Return the (X, Y) coordinate for the center point of the cell that contains the specified text.  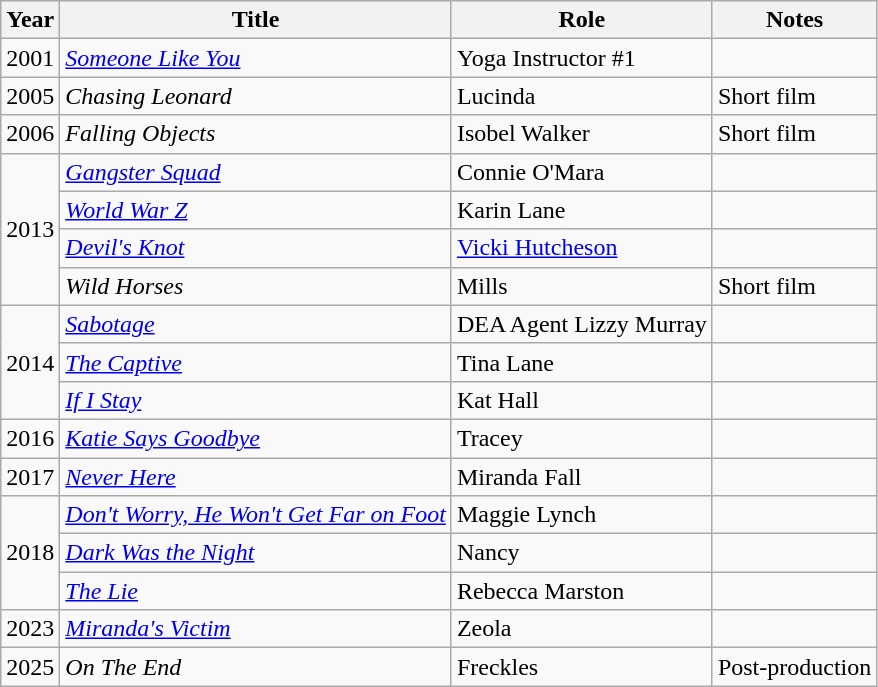
World War Z (256, 210)
Tracey (582, 438)
2025 (30, 667)
DEA Agent Lizzy Murray (582, 324)
Role (582, 20)
Vicki Hutcheson (582, 248)
2016 (30, 438)
Devil's Knot (256, 248)
Mills (582, 286)
If I Stay (256, 400)
Karin Lane (582, 210)
2023 (30, 629)
Chasing Leonard (256, 96)
Gangster Squad (256, 172)
Don't Worry, He Won't Get Far on Foot (256, 515)
Katie Says Goodbye (256, 438)
Year (30, 20)
Freckles (582, 667)
On The End (256, 667)
Miranda's Victim (256, 629)
Miranda Fall (582, 477)
Someone Like You (256, 58)
2001 (30, 58)
2017 (30, 477)
Zeola (582, 629)
Wild Horses (256, 286)
Nancy (582, 553)
Connie O'Mara (582, 172)
2013 (30, 229)
Notes (794, 20)
Post-production (794, 667)
The Captive (256, 362)
2018 (30, 553)
Isobel Walker (582, 134)
Kat Hall (582, 400)
Maggie Lynch (582, 515)
2005 (30, 96)
Sabotage (256, 324)
2006 (30, 134)
Lucinda (582, 96)
Rebecca Marston (582, 591)
Never Here (256, 477)
Dark Was the Night (256, 553)
2014 (30, 362)
Title (256, 20)
The Lie (256, 591)
Falling Objects (256, 134)
Tina Lane (582, 362)
Yoga Instructor #1 (582, 58)
